Output the (x, y) coordinate of the center of the cell containing the given text.  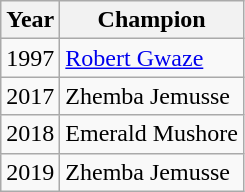
1997 (30, 58)
2017 (30, 96)
Champion (152, 20)
Emerald Mushore (152, 134)
Robert Gwaze (152, 58)
2019 (30, 172)
Year (30, 20)
2018 (30, 134)
